Extract the [X, Y] coordinate from the center of the cell holding the provided text.  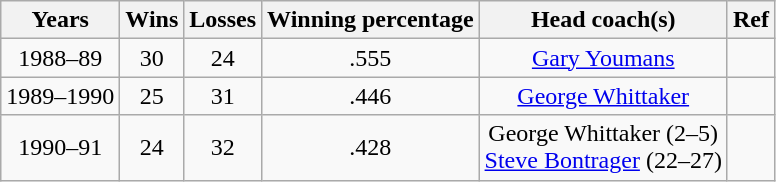
Years [60, 20]
30 [152, 58]
1990–91 [60, 148]
Wins [152, 20]
31 [223, 96]
.428 [371, 148]
George Whittaker (2–5)Steve Bontrager (22–27) [603, 148]
Winning percentage [371, 20]
Head coach(s) [603, 20]
Gary Youmans [603, 58]
1989–1990 [60, 96]
.446 [371, 96]
George Whittaker [603, 96]
1988–89 [60, 58]
.555 [371, 58]
Ref [750, 20]
32 [223, 148]
Losses [223, 20]
25 [152, 96]
